Return [X, Y] of the center of cell containing provided text 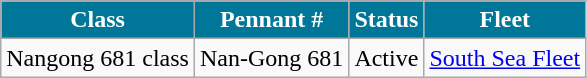
Active [386, 58]
Class [98, 20]
Status [386, 20]
Nangong 681 class [98, 58]
Pennant # [271, 20]
South Sea Fleet [505, 58]
Fleet [505, 20]
Nan-Gong 681 [271, 58]
